Extract the [x, y] coordinate from the center of the cell holding the provided text.  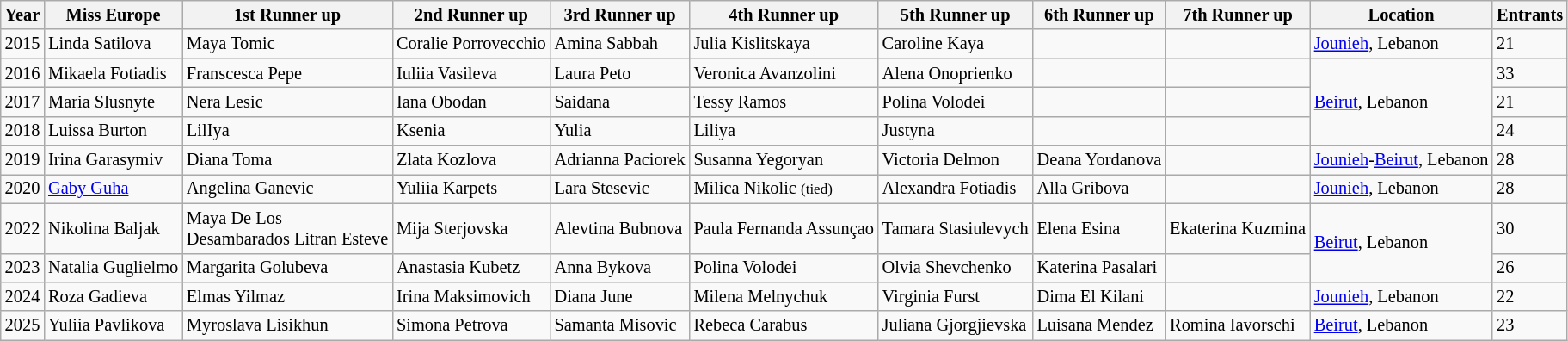
2016 [22, 73]
22 [1529, 296]
23 [1529, 325]
Elena Esina [1099, 228]
2023 [22, 268]
Ksenia [471, 131]
Irina Garasymiv [114, 160]
Deana Yordanova [1099, 160]
Location [1401, 15]
2022 [22, 228]
Katerina Pasalari [1099, 268]
Susanna Yegoryan [784, 160]
Yulia [620, 131]
Miss Europe [114, 15]
Entrants [1529, 15]
Luissa Burton [114, 131]
Iuliia Vasileva [471, 73]
Margarita Golubeva [287, 268]
Anastasia Kubetz [471, 268]
Iana Obodan [471, 102]
Natalia Guglielmo [114, 268]
LilIya [287, 131]
Year [22, 15]
Paula Fernanda Assunçao [784, 228]
Olvia Shevchenko [956, 268]
Dima El Kilani [1099, 296]
Tessy Ramos [784, 102]
Alevtina Bubnova [620, 228]
Laura Peto [620, 73]
Maya De LosDesambarados Litran Esteve [287, 228]
2020 [22, 189]
Adrianna Paciorek [620, 160]
4th Runner up [784, 15]
Anna Bykova [620, 268]
Maria Slusnyte [114, 102]
Myroslava Lisikhun [287, 325]
Nera Lesic [287, 102]
Caroline Kaya [956, 44]
Simona Petrova [471, 325]
Justyna [956, 131]
Veronica Avanzolini [784, 73]
2017 [22, 102]
Nikolina Baljak [114, 228]
Elmas Yilmaz [287, 296]
2nd Runner up [471, 15]
24 [1529, 131]
Yuliia Pavlikova [114, 325]
2025 [22, 325]
Virginia Furst [956, 296]
Saidana [620, 102]
2019 [22, 160]
Amina Sabbah [620, 44]
Roza Gadieva [114, 296]
Milica Nikolic (tied) [784, 189]
Jounieh-Beirut, Lebanon [1401, 160]
Gaby Guha [114, 189]
Samanta Misovic [620, 325]
Rebeca Carabus [784, 325]
30 [1529, 228]
2018 [22, 131]
Alexandra Fotiadis [956, 189]
Romina Iavorschi [1238, 325]
Victoria Delmon [956, 160]
Coralie Porrovecchio [471, 44]
Franscesca Pepe [287, 73]
Diana June [620, 296]
Ekaterina Kuzmina [1238, 228]
Mija Sterjovska [471, 228]
Mikaela Fotiadis [114, 73]
7th Runner up [1238, 15]
Lara Stesevic [620, 189]
Alena Onoprienko [956, 73]
Zlata Kozlova [471, 160]
Diana Toma [287, 160]
6th Runner up [1099, 15]
Maya Tomic [287, 44]
26 [1529, 268]
Julia Kislitskaya [784, 44]
3rd Runner up [620, 15]
Linda Satilova [114, 44]
Irina Maksimovich [471, 296]
Angelina Ganevic [287, 189]
Juliana Gjorgjievska [956, 325]
Tamara Stasiulevych [956, 228]
2024 [22, 296]
Alla Gribova [1099, 189]
2015 [22, 44]
33 [1529, 73]
Yuliia Karpets [471, 189]
Milena Melnychuk [784, 296]
1st Runner up [287, 15]
5th Runner up [956, 15]
Liliya [784, 131]
Luisana Mendez [1099, 325]
